Locate the cell with the specified text and output its (X, Y) center coordinate. 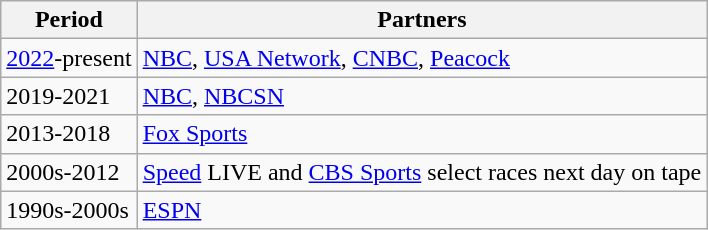
2019-2021 (69, 96)
Fox Sports (422, 134)
NBC, USA Network, CNBC, Peacock (422, 58)
2000s-2012 (69, 172)
Speed LIVE and CBS Sports select races next day on tape (422, 172)
2022-present (69, 58)
1990s-2000s (69, 210)
2013-2018 (69, 134)
Partners (422, 20)
ESPN (422, 210)
Period (69, 20)
NBC, NBCSN (422, 96)
